Identify which cell holds the provided text, then report its [X, Y] central coordinate. 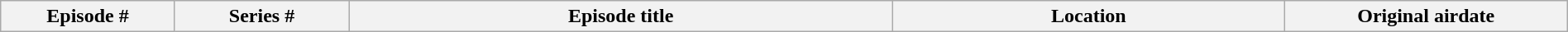
Location [1089, 16]
Episode # [88, 16]
Episode title [621, 16]
Original airdate [1426, 16]
Series # [261, 16]
